Provide the [X, Y] coordinate of the cell's center where the given text is located.  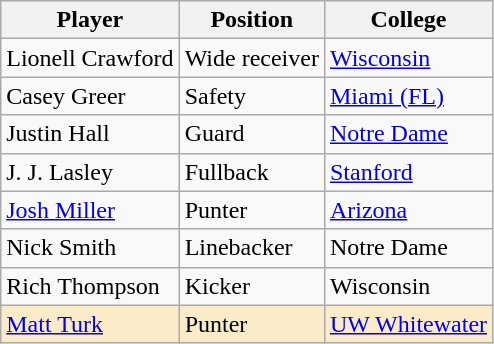
Guard [252, 134]
UW Whitewater [408, 324]
Josh Miller [90, 210]
Nick Smith [90, 248]
Stanford [408, 172]
Miami (FL) [408, 96]
Justin Hall [90, 134]
Wide receiver [252, 58]
Player [90, 20]
Kicker [252, 286]
Fullback [252, 172]
Linebacker [252, 248]
Matt Turk [90, 324]
Position [252, 20]
Safety [252, 96]
Rich Thompson [90, 286]
J. J. Lasley [90, 172]
College [408, 20]
Lionell Crawford [90, 58]
Casey Greer [90, 96]
Arizona [408, 210]
